Return [x, y] of the center of cell containing provided text 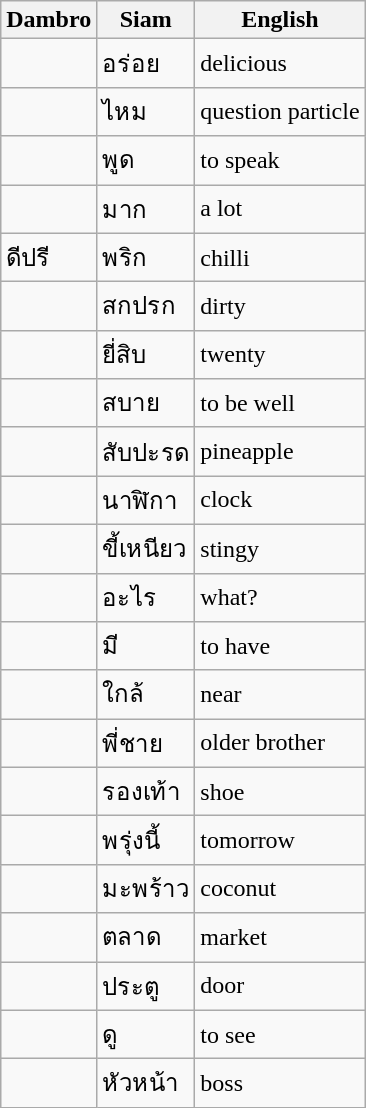
ดีปรี [49, 258]
to have [280, 646]
coconut [280, 888]
สบาย [146, 404]
English [280, 20]
ประตู [146, 986]
อะไร [146, 598]
หัวหน้า [146, 1084]
tomorrow [280, 840]
older brother [280, 744]
what? [280, 598]
ใกล้ [146, 694]
มี [146, 646]
พรุ่งนี้ [146, 840]
question particle [280, 112]
อร่อย [146, 64]
to be well [280, 404]
dirty [280, 306]
นาฬิกา [146, 500]
พี่ชาย [146, 744]
shoe [280, 792]
สกปรก [146, 306]
to see [280, 1034]
twenty [280, 354]
door [280, 986]
พริก [146, 258]
ยี่สิบ [146, 354]
มาก [146, 208]
delicious [280, 64]
pineapple [280, 452]
ตลาด [146, 938]
to speak [280, 160]
stingy [280, 548]
chilli [280, 258]
market [280, 938]
a lot [280, 208]
ดู [146, 1034]
near [280, 694]
มะพร้าว [146, 888]
รองเท้า [146, 792]
clock [280, 500]
ขี้เหนียว [146, 548]
Siam [146, 20]
Dambro [49, 20]
พูด [146, 160]
ไหม [146, 112]
boss [280, 1084]
สับปะรด [146, 452]
